Search for the cell housing the specified text and yield its (x, y) center coordinate. 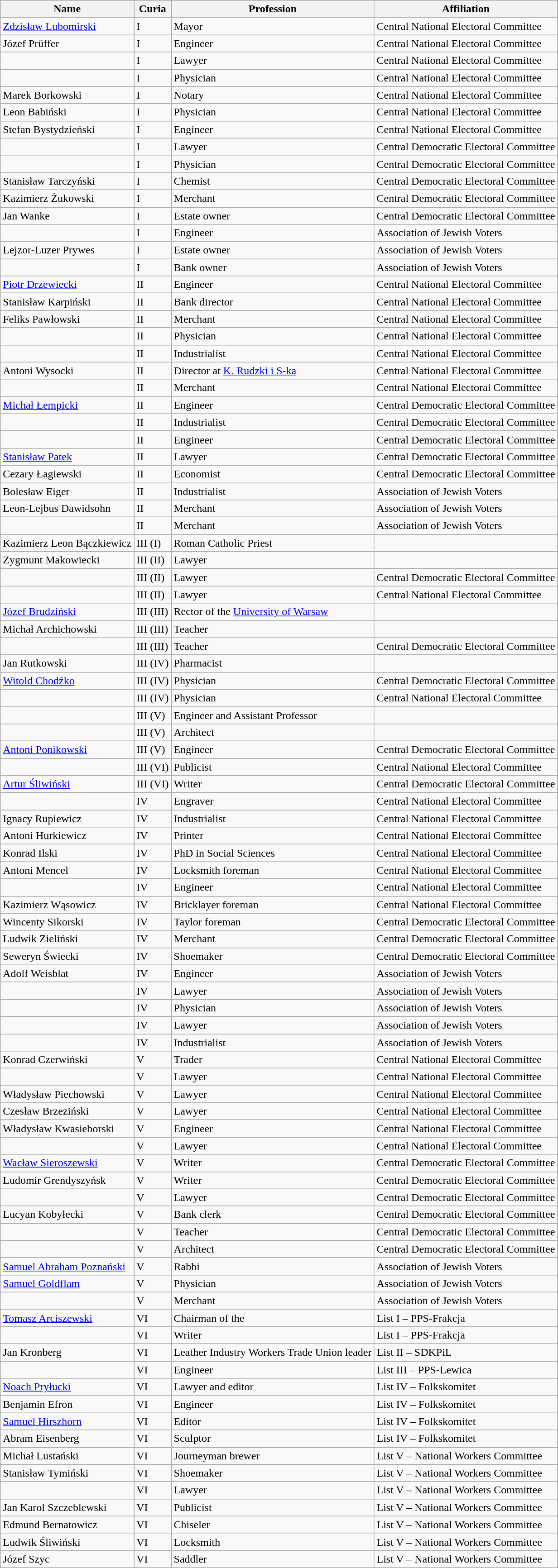
Kazimierz Leon Bączkiewicz (67, 543)
Konrad Czerwiński (67, 1060)
Noach Pryłucki (67, 1387)
Jan Karol Szczeblewski (67, 1507)
Lejzor-Luzer Prywes (67, 250)
Piotr Drzewiecki (67, 285)
Stanisław Tymiński (67, 1473)
Stanisław Tarczyński (67, 181)
Antoni Hurkiewicz (67, 836)
Ludwik Zieliński (67, 939)
Stefan Bystydzieński (67, 129)
Michał Łempicki (67, 405)
Journeyman brewer (273, 1456)
Władysław Kwasieborski (67, 1129)
Antoni Ponikowski (67, 749)
Benjamin Efron (67, 1404)
Leather Industry Workers Trade Union leader (273, 1353)
Tomasz Arciszewski (67, 1318)
Stanisław Patek (67, 457)
Józef Prüffer (67, 43)
Rabbi (273, 1266)
Bank director (273, 302)
Chiseler (273, 1525)
Rector of the University of Warsaw (273, 612)
Locksmith foreman (273, 870)
Abram Eisenberg (67, 1439)
Samuel Hirszhorn (67, 1421)
Ignacy Rupiewicz (67, 819)
Economist (273, 474)
Kazimierz Żukowski (67, 198)
Władysław Piechowski (67, 1094)
Bank owner (273, 267)
III (I) (153, 543)
Ludwik Śliwiński (67, 1542)
Stanisław Karpiński (67, 302)
Notary (273, 95)
Samuel Goldflam (67, 1283)
List III – PPS-Lewica (466, 1370)
List II – SDKPiL (466, 1353)
Leon-Lejbus Dawidsohn (67, 509)
Locksmith (273, 1542)
Chairman of the (273, 1318)
Printer (273, 836)
Józef Brudziński (67, 612)
PhD in Social Sciences (273, 853)
Lucyan Kobyłecki (67, 1215)
Jan Rutkowski (67, 663)
Wacław Sieroszewski (67, 1163)
Saddler (273, 1559)
Profession (273, 9)
Trader (273, 1060)
Michał Archichowski (67, 629)
Jan Kronberg (67, 1353)
Antoni Mencel (67, 870)
Director at K. Rudzki i S-ka (273, 371)
Editor (273, 1421)
Leon Babiński (67, 112)
Edmund Bernatowicz (67, 1525)
Artur Śliwiński (67, 784)
Józef Szyc (67, 1559)
Zygmunt Makowiecki (67, 560)
Cezary Łagiewski (67, 474)
Name (67, 9)
Witold Chodźko (67, 681)
Feliks Pawłowski (67, 319)
Bank clerk (273, 1215)
Curia (153, 9)
Ludomir Grendyszyńsk (67, 1180)
Bolesław Eiger (67, 491)
Samuel Abraham Poznański (67, 1266)
Chemist (273, 181)
Jan Wanke (67, 216)
Affiliation (466, 9)
Kazimierz Wąsowicz (67, 905)
Engineer and Assistant Professor (273, 715)
Bricklayer foreman (273, 905)
Mayor (273, 26)
Taylor foreman (273, 922)
Pharmacist (273, 663)
Lawyer and editor (273, 1387)
Seweryn Świecki (67, 956)
Adolf Weisblat (67, 973)
Sculptor (273, 1439)
Czesław Brzeziński (67, 1111)
Michał Lustański (67, 1456)
Wincenty Sikorski (67, 922)
Antoni Wysocki (67, 371)
Marek Borkowski (67, 95)
Konrad Ilski (67, 853)
Zdzisław Lubomirski (67, 26)
Engraver (273, 801)
Roman Catholic Priest (273, 543)
